Locate the cell with the specified text and output its [X, Y] center coordinate. 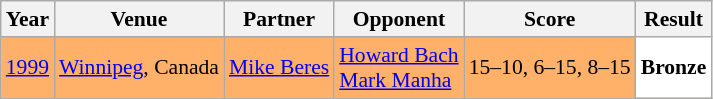
Year [28, 19]
Howard Bach Mark Manha [398, 68]
1999 [28, 68]
Winnipeg, Canada [139, 68]
Mike Beres [279, 68]
Partner [279, 19]
Opponent [398, 19]
15–10, 6–15, 8–15 [550, 68]
Score [550, 19]
Result [674, 19]
Bronze [674, 68]
Venue [139, 19]
